Extract the (x, y) coordinate from the center of the cell holding the provided text.  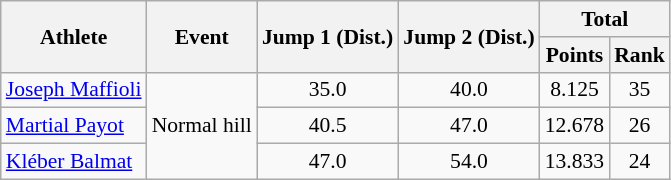
Kléber Balmat (74, 162)
Normal hill (202, 126)
Jump 1 (Dist.) (328, 36)
Martial Payot (74, 126)
Athlete (74, 36)
8.125 (574, 90)
13.833 (574, 162)
12.678 (574, 126)
Jump 2 (Dist.) (468, 36)
40.5 (328, 126)
Joseph Maffioli (74, 90)
26 (640, 126)
40.0 (468, 90)
Points (574, 55)
54.0 (468, 162)
35 (640, 90)
24 (640, 162)
Total (605, 19)
Event (202, 36)
Rank (640, 55)
35.0 (328, 90)
